Identify which cell holds the provided text, then report its [X, Y] central coordinate. 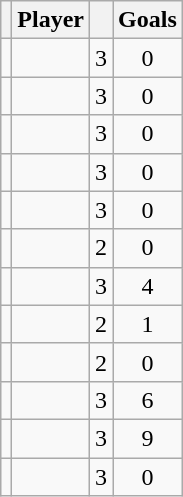
Goals [148, 20]
4 [148, 286]
6 [148, 400]
1 [148, 324]
9 [148, 438]
Player [51, 20]
